Identify which cell holds the provided text, then report its (x, y) central coordinate. 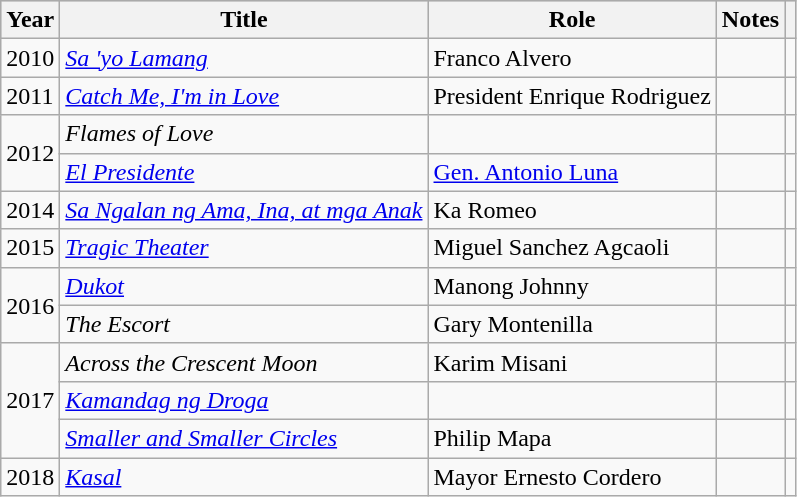
Role (572, 20)
2010 (30, 58)
Tragic Theater (244, 248)
2011 (30, 96)
Title (244, 20)
Sa Ngalan ng Ama, Ina, at mga Anak (244, 210)
2012 (30, 153)
Notes (750, 20)
Smaller and Smaller Circles (244, 438)
Across the Crescent Moon (244, 362)
Philip Mapa (572, 438)
2015 (30, 248)
El Presidente (244, 172)
Sa 'yo Lamang (244, 58)
Kamandag ng Droga (244, 400)
2014 (30, 210)
President Enrique Rodriguez (572, 96)
Miguel Sanchez Agcaoli (572, 248)
Karim Misani (572, 362)
Ka Romeo (572, 210)
The Escort (244, 324)
Kasal (244, 477)
Dukot (244, 286)
Year (30, 20)
2018 (30, 477)
Gen. Antonio Luna (572, 172)
2016 (30, 305)
Gary Montenilla (572, 324)
Manong Johnny (572, 286)
2017 (30, 400)
Catch Me, I'm in Love (244, 96)
Flames of Love (244, 134)
Mayor Ernesto Cordero (572, 477)
Franco Alvero (572, 58)
